Identify which cell holds the provided text, then report its [x, y] central coordinate. 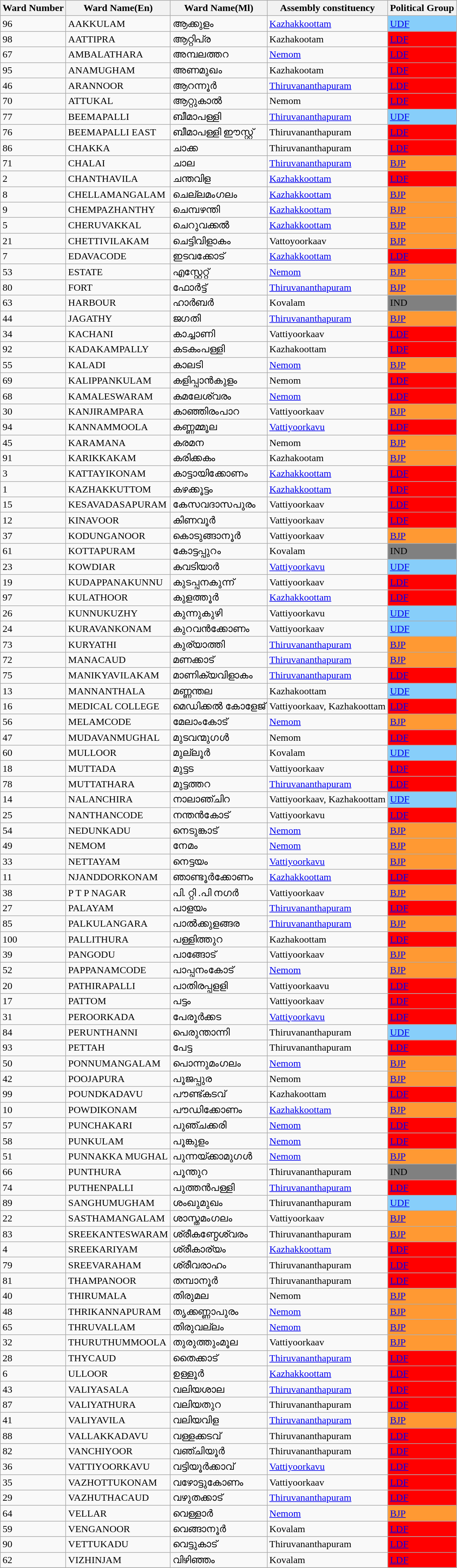
NJANDDORKONAM [118, 877]
72 [33, 660]
കളിപ്പാന്‍കുളം [219, 380]
Ward Name(En) [118, 8]
53 [33, 272]
ആറന്നൂര്‍ [219, 86]
ചെറുവക്കല്‍ [219, 225]
87 [33, 1405]
SREEVARAHAM [118, 1265]
68 [33, 396]
73 [33, 644]
നേമം [219, 846]
പാങ്ങോട് [219, 955]
KURAVANKONAM [118, 629]
Political Group [422, 8]
AAKKULAM [118, 24]
54 [33, 830]
77 [33, 117]
കുറവന്‍ക്കോണം [219, 629]
മെഡിക്കല്‍ കോളേജ് [219, 707]
14 [33, 799]
13 [33, 691]
CHANTHAVILA [118, 179]
ഞാണ്ടൂര്‍ക്കോണം [219, 877]
പട്ടം [219, 1001]
25 [33, 815]
35 [33, 1482]
VALLAKKADAVU [118, 1435]
Vattiyoorkaavu [327, 986]
17 [33, 1001]
SANGHUMUGHAM [118, 1203]
30 [33, 411]
67 [33, 55]
PANGODU [118, 955]
THYCAUD [118, 1358]
15 [33, 505]
മണക്കാട് [219, 660]
63 [33, 303]
KALADI [118, 365]
വെട്ടുകാട് [219, 1544]
ബീമാപള്ളി [219, 117]
95 [33, 70]
CHERUVAKKAL [118, 225]
പൊന്നുമംഗലം [219, 1063]
തിരുമല [219, 1296]
ചാല [219, 163]
പാളയം [219, 908]
79 [33, 1265]
പെരുന്താന്നി [219, 1032]
ശ്രീവരാഹം [219, 1265]
വെള്ളാര്‍ [219, 1513]
89 [33, 1203]
നാലാഞ്ചിറ [219, 799]
CHALAI [118, 163]
കുടപ്പനകുന്ന് [219, 582]
9 [33, 210]
96 [33, 24]
18 [33, 769]
MANIKYAVILAKAM [118, 675]
KANJIRAMPARA [118, 411]
KUDAPPANAKUNNU [118, 582]
29 [33, 1498]
22 [33, 1219]
PERUNTHANNI [118, 1032]
46 [33, 86]
വെങ്ങാനൂര്‍ [219, 1529]
PUTHENPALLI [118, 1188]
പുഞ്ചക്കരി [219, 1125]
97 [33, 598]
PUNKULAM [118, 1141]
KACHANI [118, 334]
HARBOUR [118, 303]
AATTIPRA [118, 39]
JAGATHY [118, 318]
33 [33, 861]
1 [33, 489]
KARAMANA [118, 442]
59 [33, 1529]
തിരുവല്ലം [219, 1327]
VENGANOOR [118, 1529]
ഉള്ളൂര്‍ [219, 1374]
8 [33, 194]
KAMALESWARAM [118, 396]
93 [33, 1048]
ബീമാപള്ളി ഈസ്റ്റ്‌ [219, 132]
KODUNGANOOR [118, 536]
Ward Number [33, 8]
തുരുത്തുംമൂല [219, 1343]
പൂങ്കുളം [219, 1141]
VALIYAVILA [118, 1420]
ശംഖുമുഖം [219, 1203]
ATTUKAL [118, 101]
47 [33, 738]
THRUVALLAM [118, 1327]
കണ്ണമ്മൂല [219, 427]
ഹാര്‍ബര്‍ [219, 303]
POUNDKADAVU [118, 1094]
43 [33, 1389]
74 [33, 1188]
MELAMCODE [118, 722]
KINAVOOR [118, 520]
SASTHAMANGALAM [118, 1219]
ആക്കുളം [219, 24]
65 [33, 1327]
57 [33, 1125]
48 [33, 1312]
തൃക്കണ്ണാപുരം [219, 1312]
MANNANTHALA [118, 691]
37 [33, 536]
94 [33, 427]
Vattoyoorkaav [327, 241]
KADAKAMPALLY [118, 349]
CHAKKA [118, 148]
പാപ്പനംകോട് [219, 970]
MEDICAL COLLEGE [118, 707]
32 [33, 1343]
പാല്‍ക്കുളങ്ങര [219, 923]
കാട്ടായിക്കോണം [219, 474]
നെട്ടയം [219, 861]
58 [33, 1141]
BEEMAPALLI [118, 117]
VALIYATHURA [118, 1405]
21 [33, 241]
83 [33, 1234]
49 [33, 846]
2 [33, 179]
ചെമ്പഴന്തി [219, 210]
6 [33, 1374]
പൂന്തുറ [219, 1172]
KOWDIAR [118, 567]
56 [33, 722]
ചാക്ക [219, 148]
90 [33, 1544]
ഇടവക്കോട് [219, 256]
NEMOM [118, 846]
VETTUKADU [118, 1544]
THAMPANOOR [118, 1281]
PEROORKADA [118, 1017]
പേരൂര്‍ക്കട [219, 1017]
VALIYASALA [118, 1389]
20 [33, 986]
38 [33, 892]
84 [33, 1032]
വഴുതക്കാട് [219, 1498]
ഫോര്‍ട്ട് [219, 287]
98 [33, 39]
KUNNUKUZHY [118, 613]
76 [33, 132]
മുടവന്മുഗള്‍ [219, 738]
71 [33, 163]
കവടിയാര്‍ [219, 567]
40 [33, 1296]
കരിക്കകം [219, 458]
80 [33, 287]
വള്ളക്കടവ് [219, 1435]
5 [33, 225]
86 [33, 148]
PONNUMANGALAM [118, 1063]
CHELLAMANGALAM [118, 194]
VIZHINJAM [118, 1560]
മേലാംകോട് [219, 722]
KOTTAPURAM [118, 551]
PATTOM [118, 1001]
51 [33, 1156]
81 [33, 1281]
പാതിരപ്പളളി [219, 986]
THIRUMALA [118, 1296]
23 [33, 567]
66 [33, 1172]
MANACAUD [118, 660]
പേട്ട [219, 1048]
മുട്ടത്തറ [219, 784]
VELLAR [118, 1513]
FORT [118, 287]
NETTAYAM [118, 861]
PALKULANGARA [118, 923]
ചന്തവിള [219, 179]
കമലേശ്വരം [219, 396]
കോട്ടപ്പുറം [219, 551]
വഴോട്ടുകോണം [219, 1482]
ULLOOR [118, 1374]
4 [33, 1250]
കുളത്തൂര്‍ [219, 598]
PALAYAM [118, 908]
28 [33, 1358]
61 [33, 551]
വലിയതുറ [219, 1405]
27 [33, 908]
POWDIKONAM [118, 1110]
ESTATE [118, 272]
CHEMPAZHANTHY [118, 210]
44 [33, 318]
MULLOOR [118, 753]
CHETTIVILAKAM [118, 241]
ആറ്റിപ്ര [219, 39]
60 [33, 753]
88 [33, 1435]
100 [33, 939]
മാണിക്യവിളാകം [219, 675]
MUDAVANMUGHAL [118, 738]
PETTAH [118, 1048]
39 [33, 955]
19 [33, 582]
ശ്രീകണ്ഠേശ്വരം [219, 1234]
KURYATHI [118, 644]
11 [33, 877]
ചെട്ടിവിളാകം [219, 241]
മുല്ലൂര്‍ [219, 753]
78 [33, 784]
82 [33, 1451]
പൂജപ്പുര [219, 1079]
NANTHANCODE [118, 815]
തമ്പാനൂര്‍ [219, 1281]
P T P NAGAR [118, 892]
MUTTADA [118, 769]
കുന്നുകുഴി [219, 613]
62 [33, 1560]
THRIKANNAPURAM [118, 1312]
KALIPPANKULAM [118, 380]
SREEKANTESWARAM [118, 1234]
VANCHIYOOR [118, 1451]
ചെല്ലമംഗലം [219, 194]
കഴക്കൂട്ടം [219, 489]
കാഞ്ഞിരംപാറ [219, 411]
Ward Name(Ml) [219, 8]
69 [33, 380]
കിണവൂര്‍ [219, 520]
അമ്പലത്തറ [219, 55]
50 [33, 1063]
PALLITHURA [118, 939]
KANNAMMOOLA [118, 427]
വഞ്ചിയൂര്‍ [219, 1451]
ആറ്റുകാല്‍ [219, 101]
പുന്നയ്ക്കാമുഗള്‍ [219, 1156]
വിഴിഞ്ഞം [219, 1560]
Assembly constituency [327, 8]
പി. റ്റി .പി നഗര്‍ [219, 892]
കുര്യാത്തി [219, 644]
ശാസ്തമംഗലം [219, 1219]
THURUTHUMMOOLA [118, 1343]
EDAVACODE [118, 256]
മുട്ടട [219, 769]
91 [33, 458]
KAZHAKKUTTOM [118, 489]
PUNCHAKARI [118, 1125]
ANAMUGHAM [118, 70]
പൗഡിക്കോണം [219, 1110]
കൊടുങ്ങാനൂര്‍ [219, 536]
75 [33, 675]
10 [33, 1110]
VAZHOTTUKONAM [118, 1482]
ARANNOOR [118, 86]
കരമന [219, 442]
പുത്തന്‍പള്ളി [219, 1188]
KESAVADASAPURAM [118, 505]
കടകംപള്ളി [219, 349]
കാലടി [219, 365]
41 [33, 1420]
വട്ടിയൂര്‍ക്കാവ് [219, 1467]
3 [33, 474]
അണമുഖം [219, 70]
MUTTATHARA [118, 784]
42 [33, 1079]
16 [33, 707]
12 [33, 520]
മണ്ണന്തല [219, 691]
AMBALATHARA [118, 55]
85 [33, 923]
34 [33, 334]
PATHIRAPALLI [118, 986]
KULATHOOR [118, 598]
36 [33, 1467]
KATTAYIKONAM [118, 474]
64 [33, 1513]
PAPPANAMCODE [118, 970]
പൗണ്ട്കടവ് [219, 1094]
KARIKKAKAM [118, 458]
52 [33, 970]
എസ്റ്റേറ്റ്‌ [219, 272]
ജഗതി [219, 318]
POOJAPURA [118, 1079]
തൈക്കാട് [219, 1358]
7 [33, 256]
NALANCHIRA [118, 799]
92 [33, 349]
NEDUNKADU [118, 830]
ശ്രീകാര്യം [219, 1250]
24 [33, 629]
PUNNAKKA MUGHAL [118, 1156]
VAZHUTHACAUD [118, 1498]
55 [33, 365]
VATTIYOORKAVU [118, 1467]
70 [33, 101]
പള്ളിത്തുറ [219, 939]
കാച്ചാണി [219, 334]
PUNTHURA [118, 1172]
99 [33, 1094]
45 [33, 442]
നെടുങ്കാട് [219, 830]
കേസവദാസപുരം [219, 505]
വലിയവിള [219, 1420]
31 [33, 1017]
BEEMAPALLI EAST [118, 132]
വലിയശാല [219, 1389]
നന്തന്‍കോട് [219, 815]
26 [33, 613]
SREEKARIYAM [118, 1250]
